Find where the given text appears and provide that cell's center as [X, Y] coordinate. 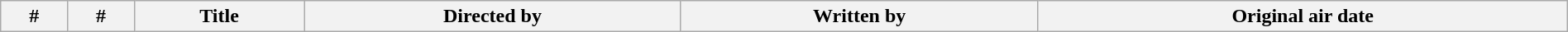
Original air date [1303, 16]
Directed by [493, 16]
Written by [859, 16]
Title [218, 16]
